Identify which cell holds the provided text, then report its (X, Y) central coordinate. 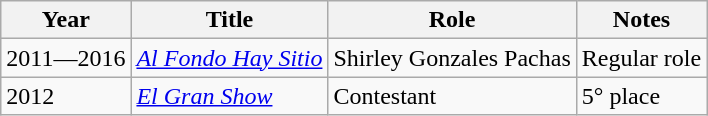
Al Fondo Hay Sitio (230, 58)
Shirley Gonzales Pachas (452, 58)
2012 (66, 96)
5° place (641, 96)
El Gran Show (230, 96)
Role (452, 20)
Year (66, 20)
2011—2016 (66, 58)
Notes (641, 20)
Regular role (641, 58)
Contestant (452, 96)
Title (230, 20)
